Pinpoint the cell where the given text exists, returning its (X, Y) midpoint coordinate. 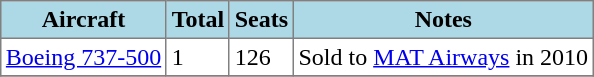
1 (198, 57)
Seats (261, 20)
Boeing 737-500 (84, 57)
Notes (443, 20)
Total (198, 20)
Aircraft (84, 20)
126 (261, 57)
Sold to MAT Airways in 2010 (443, 57)
